Search for the cell housing the specified text and yield its [x, y] center coordinate. 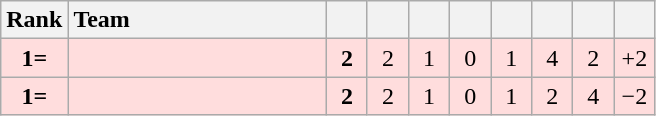
+2 [634, 58]
Team [198, 20]
Rank [34, 20]
−2 [634, 96]
